From the cell containing the given text, extract its center point as (X, Y) coordinate. 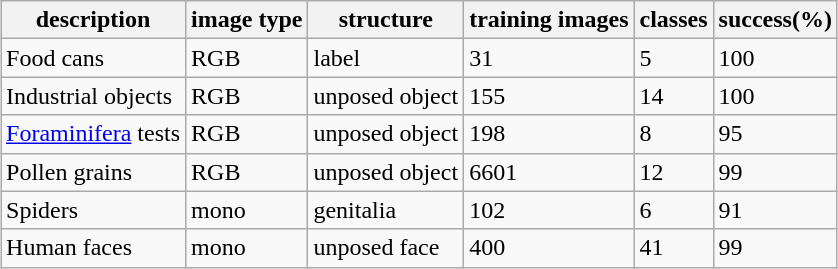
Foraminifera tests (94, 134)
12 (674, 172)
label (386, 58)
6601 (549, 172)
success(%) (775, 20)
Food cans (94, 58)
400 (549, 248)
31 (549, 58)
image type (247, 20)
6 (674, 210)
Human faces (94, 248)
description (94, 20)
91 (775, 210)
5 (674, 58)
102 (549, 210)
classes (674, 20)
Industrial objects (94, 96)
198 (549, 134)
unposed face (386, 248)
95 (775, 134)
training images (549, 20)
Spiders (94, 210)
structure (386, 20)
8 (674, 134)
14 (674, 96)
41 (674, 248)
genitalia (386, 210)
155 (549, 96)
Pollen grains (94, 172)
